Provide the (x, y) coordinate of the cell's center where the given text is located.  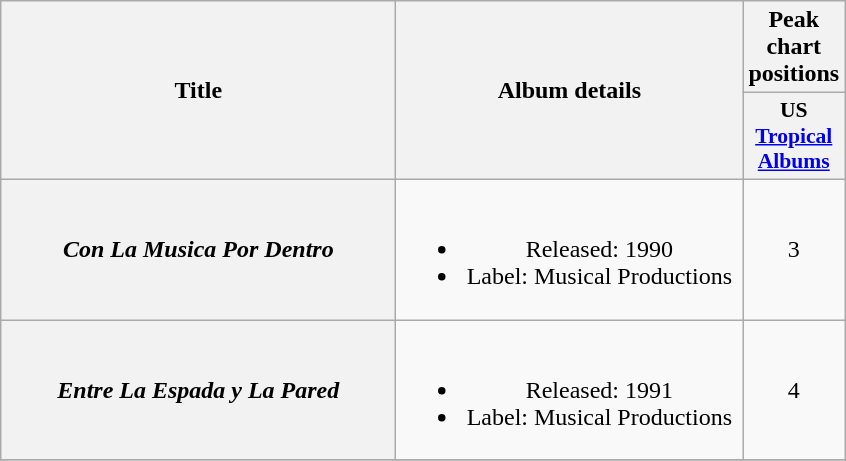
Entre La Espada y La Pared (198, 390)
3 (794, 249)
US Tropical Albums (794, 136)
Title (198, 90)
Con La Musica Por Dentro (198, 249)
Released: 1990Label: Musical Productions (570, 249)
4 (794, 390)
Peak chart positions (794, 47)
Released: 1991Label: Musical Productions (570, 390)
Album details (570, 90)
